Locate the cell with the specified text and output its [x, y] center coordinate. 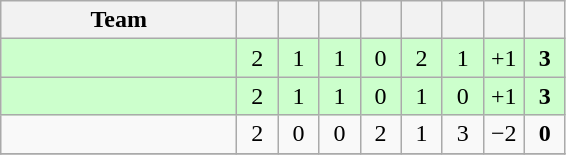
Team [119, 20]
−2 [504, 134]
